Extract the [X, Y] coordinate from the center of the cell holding the provided text.  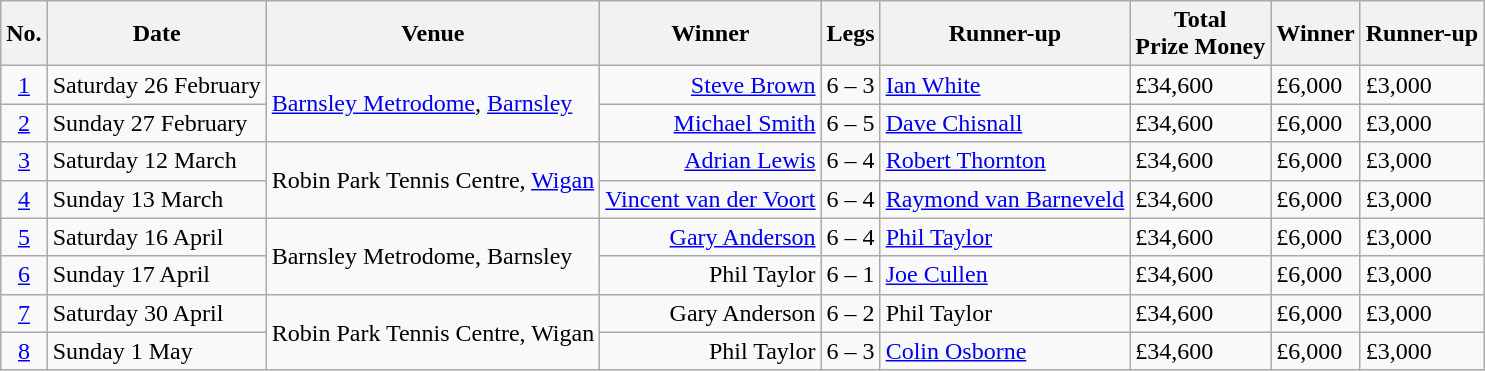
6 – 5 [850, 123]
Robert Thornton [1005, 161]
Adrian Lewis [710, 161]
Colin Osborne [1005, 351]
Sunday 27 February [156, 123]
Saturday 16 April [156, 237]
Sunday 17 April [156, 275]
6 – 1 [850, 275]
Dave Chisnall [1005, 123]
Saturday 30 April [156, 313]
5 [24, 237]
6 – 2 [850, 313]
Sunday 1 May [156, 351]
Sunday 13 March [156, 199]
TotalPrize Money [1200, 34]
Ian White [1005, 85]
Vincent van der Voort [710, 199]
3 [24, 161]
Joe Cullen [1005, 275]
Date [156, 34]
2 [24, 123]
Legs [850, 34]
7 [24, 313]
8 [24, 351]
6 [24, 275]
Steve Brown [710, 85]
Raymond van Barneveld [1005, 199]
Saturday 12 March [156, 161]
1 [24, 85]
Michael Smith [710, 123]
No. [24, 34]
4 [24, 199]
Saturday 26 February [156, 85]
Venue [433, 34]
